Pinpoint the cell where the given text exists, returning its (x, y) midpoint coordinate. 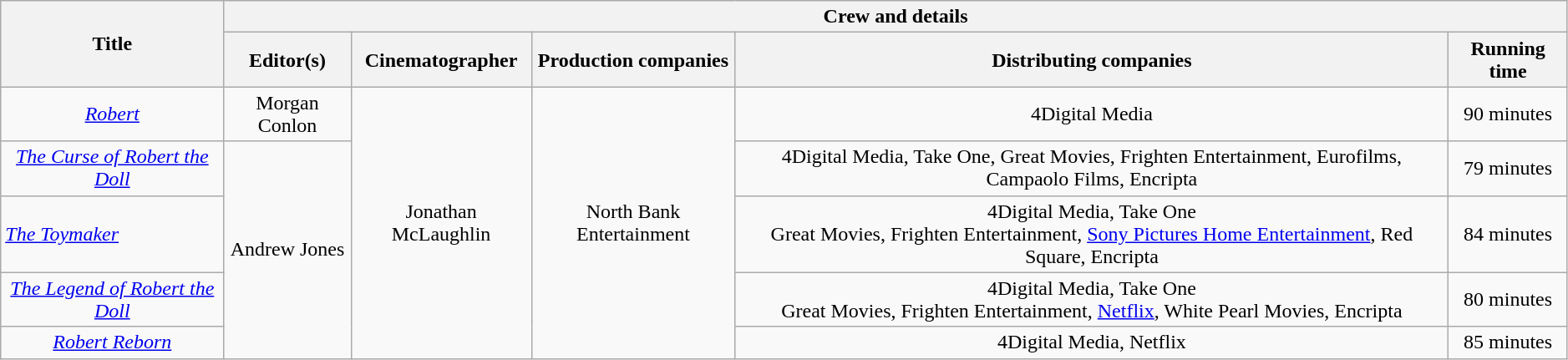
Running time (1508, 60)
Andrew Jones (287, 250)
Editor(s) (287, 60)
4Digital Media, Take One, Great Movies, Frighten Entertainment, Eurofilms, Campaolo Films, Encripta (1092, 169)
Title (112, 43)
The Curse of Robert the Doll (112, 169)
84 minutes (1508, 234)
North Bank Entertainment (633, 222)
Jonathan McLaughlin (441, 222)
80 minutes (1508, 299)
4Digital Media, Take OneGreat Movies, Frighten Entertainment, Sony Pictures Home Entertainment, Red Square, Encripta (1092, 234)
The Legend of Robert the Doll (112, 299)
85 minutes (1508, 342)
Distributing companies (1092, 60)
Production companies (633, 60)
Robert (112, 114)
4Digital Media, Take OneGreat Movies, Frighten Entertainment, Netflix, White Pearl Movies, Encripta (1092, 299)
79 minutes (1508, 169)
4Digital Media, Netflix (1092, 342)
Cinematographer (441, 60)
Crew and details (896, 17)
4Digital Media (1092, 114)
Robert Reborn (112, 342)
90 minutes (1508, 114)
The Toymaker (112, 234)
Morgan Conlon (287, 114)
